Identify which cell holds the provided text, then report its (x, y) central coordinate. 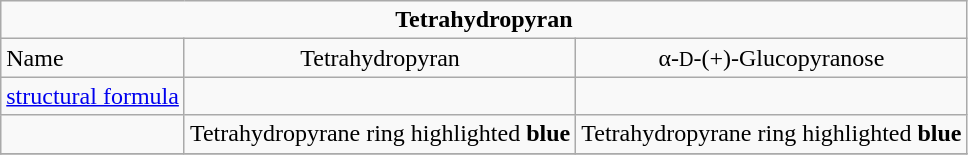
Name (93, 58)
structural formula (93, 96)
α-D-(+)-Glucopyranose (772, 58)
